From the cell containing the given text, extract its center point as [X, Y] coordinate. 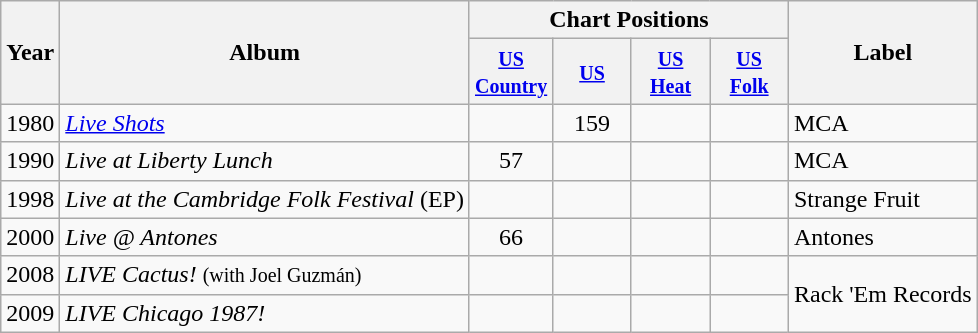
Album [265, 52]
Year [30, 52]
Live Shots [265, 123]
US Heat [670, 72]
Antones [882, 237]
Strange Fruit [882, 199]
Label [882, 52]
US Folk [750, 72]
Rack 'Em Records [882, 294]
Live at the Cambridge Folk Festival (EP) [265, 199]
159 [592, 123]
1990 [30, 161]
1998 [30, 199]
2008 [30, 275]
2000 [30, 237]
US Country [510, 72]
LIVE Chicago 1987! [265, 313]
LIVE Cactus! (with Joel Guzmán) [265, 275]
US [592, 72]
66 [510, 237]
57 [510, 161]
Live @ Antones [265, 237]
Chart Positions [628, 20]
2009 [30, 313]
Live at Liberty Lunch [265, 161]
1980 [30, 123]
